From the cell containing the given text, extract its center point as [x, y] coordinate. 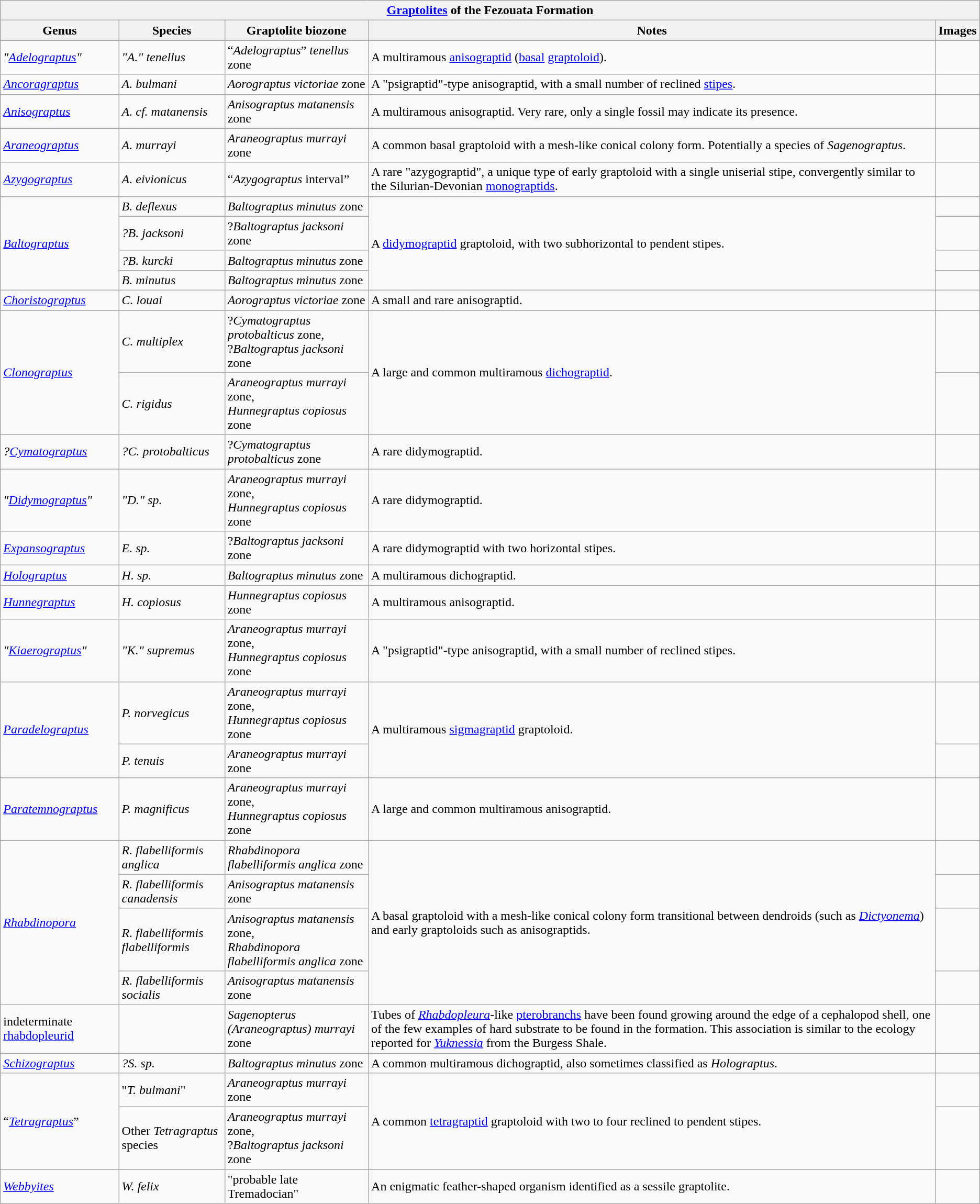
Choristograptus [60, 300]
A. bulmani [172, 84]
A. murrayi [172, 146]
B. deflexus [172, 206]
“Tetragraptus” [60, 1121]
Species [172, 30]
H. sp. [172, 575]
"probable late Tremadocian" [296, 1186]
A small and rare anisograptid. [652, 300]
A multiramous anisograptid. [652, 602]
"T. bulmani" [172, 1090]
A large and common multiramous dichograptid. [652, 372]
?B. jacksoni [172, 233]
P. norvegicus [172, 713]
Anisograptus [60, 111]
C. louai [172, 300]
R. flabelliformis canadensis [172, 891]
An enigmatic feather-shaped organism identified as a sessile graptolite. [652, 1186]
Baltograptus [60, 243]
Clonograptus [60, 372]
"D." sp. [172, 500]
Anisograptus matanensis zone,Rhabdinopora flabelliformis anglica zone [296, 939]
A large and common multiramous anisograptid. [652, 809]
"K." supremus [172, 650]
Genus [60, 30]
Araneograptus murrayi zone,?Baltograptus jacksoni zone [296, 1138]
C. rigidus [172, 404]
Hunnegraptus copiosus zone [296, 602]
Rhabdinopora [60, 922]
P. tenuis [172, 761]
"Adelograptus" [60, 58]
“Azygograptus interval” [296, 179]
indeterminate rhabdopleurid [60, 1029]
H. copiosus [172, 602]
A common basal graptoloid with a mesh-like conical colony form. Potentially a species of Sagenograptus. [652, 146]
Araneograptus [60, 146]
Schizograptus [60, 1063]
Holograptus [60, 575]
P. magnificus [172, 809]
Sagenopterus (Araneograptus) murrayi zone [296, 1029]
W. felix [172, 1186]
C. multiplex [172, 341]
Images [957, 30]
A. eivionicus [172, 179]
E. sp. [172, 549]
?S. sp. [172, 1063]
Graptolites of the Fezouata Formation [490, 10]
?Cymatograptus protobalticus zone,?Baltograptus jacksoni zone [296, 341]
Rhabdinopora flabelliformis anglica zone [296, 857]
A didymograptid graptoloid, with two subhorizontal to pendent stipes. [652, 243]
"A." tenellus [172, 58]
R. flabelliformis anglica [172, 857]
R. flabelliformis socialis [172, 987]
Expansograptus [60, 549]
Other Tetragraptus species [172, 1138]
A multiramous dichograptid. [652, 575]
?Cymatograptus [60, 452]
Webbyites [60, 1186]
B. minutus [172, 280]
A rare "azygograptid", a unique type of early graptoloid with a single uniserial stipe, convergently similar to the Silurian-Devonian monograptids. [652, 179]
A common tetragraptid graptoloid with two to four reclined to pendent stipes. [652, 1121]
Paratemnograptus [60, 809]
"Kiaerograptus" [60, 650]
A multiramous anisograptid. Very rare, only a single fossil may indicate its presence. [652, 111]
Notes [652, 30]
"Didymograptus" [60, 500]
?C. protobalticus [172, 452]
Graptolite biozone [296, 30]
?Cymatograptus protobalticus zone [296, 452]
A common multiramous dichograptid, also sometimes classified as Holograptus. [652, 1063]
“Adelograptus” tenellus zone [296, 58]
Paradelograptus [60, 730]
R. flabelliformis flabelliformis [172, 939]
Azygograptus [60, 179]
A multiramous anisograptid (basal graptoloid). [652, 58]
Hunnegraptus [60, 602]
A. cf. matanensis [172, 111]
A multiramous sigmagraptid graptoloid. [652, 730]
Ancoragraptus [60, 84]
?B. kurcki [172, 260]
A rare didymograptid with two horizontal stipes. [652, 549]
